Detect which cell encompasses the target text, then output its (x, y) center coordinate. 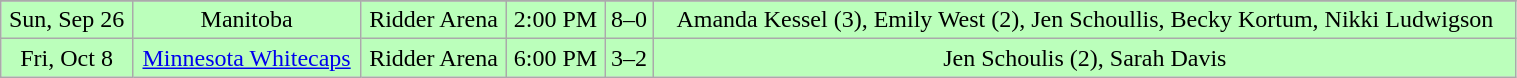
Minnesota Whitecaps (246, 58)
8–0 (630, 20)
3–2 (630, 58)
Jen Schoulis (2), Sarah Davis (1085, 58)
Amanda Kessel (3), Emily West (2), Jen Schoullis, Becky Kortum, Nikki Ludwigson (1085, 20)
Sun, Sep 26 (67, 20)
6:00 PM (555, 58)
Fri, Oct 8 (67, 58)
2:00 PM (555, 20)
Manitoba (246, 20)
